Determine the [X, Y] coordinate at the center of the cell enclosing the given text.  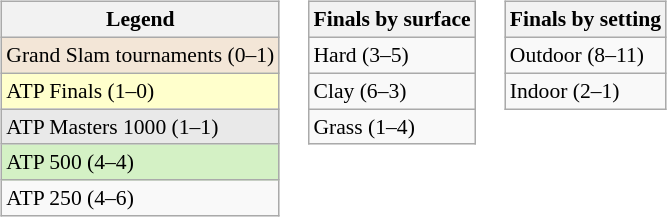
Finals by surface [392, 20]
Clay (6–3) [392, 91]
Finals by setting [586, 20]
Legend [140, 20]
ATP Masters 1000 (1–1) [140, 127]
Grand Slam tournaments (0–1) [140, 55]
Grass (1–4) [392, 127]
ATP 500 (4–4) [140, 162]
Outdoor (8–11) [586, 55]
Indoor (2–1) [586, 91]
ATP 250 (4–6) [140, 198]
Hard (3–5) [392, 55]
ATP Finals (1–0) [140, 91]
